Return the (x, y) coordinate for the center point of the cell that contains the specified text.  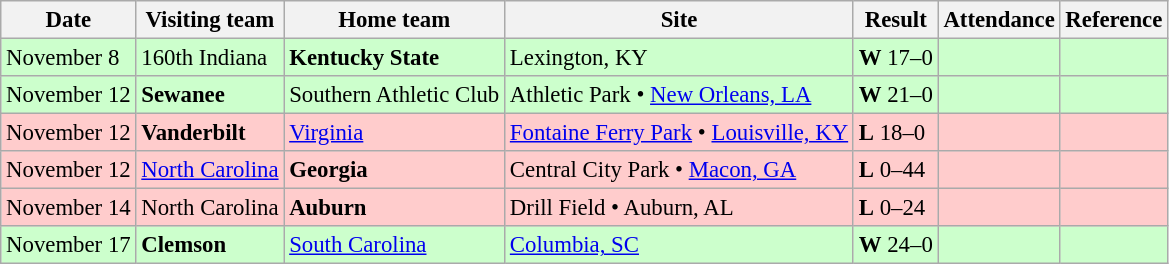
November 8 (68, 58)
Southern Athletic Club (394, 95)
November 17 (68, 245)
L 0–44 (896, 170)
Fontaine Ferry Park • Louisville, KY (680, 133)
Columbia, SC (680, 245)
November 14 (68, 208)
Date (68, 20)
Reference (1114, 20)
L 0–24 (896, 208)
Virginia (394, 133)
L 18–0 (896, 133)
W 24–0 (896, 245)
Athletic Park • New Orleans, LA (680, 95)
Vanderbilt (210, 133)
Home team (394, 20)
Drill Field • Auburn, AL (680, 208)
South Carolina (394, 245)
Central City Park • Macon, GA (680, 170)
Site (680, 20)
Georgia (394, 170)
Clemson (210, 245)
Auburn (394, 208)
Visiting team (210, 20)
Attendance (999, 20)
W 21–0 (896, 95)
Sewanee (210, 95)
Result (896, 20)
Lexington, KY (680, 58)
W 17–0 (896, 58)
Kentucky State (394, 58)
160th Indiana (210, 58)
